Identify which cell holds the provided text, then report its (X, Y) central coordinate. 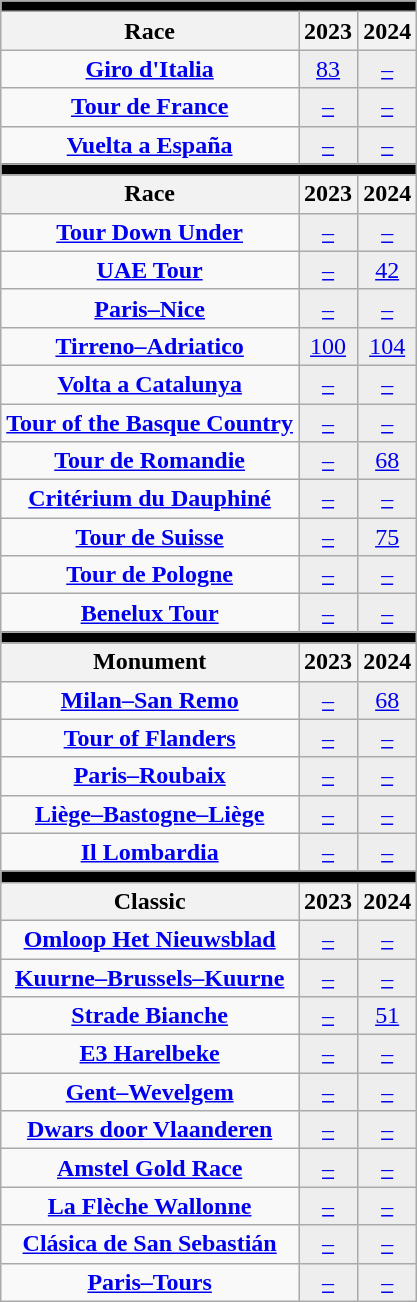
Amstel Gold Race (150, 1168)
83 (328, 69)
Dwars door Vlaanderen (150, 1130)
Tour de France (150, 107)
Gent–Wevelgem (150, 1092)
Classic (150, 901)
51 (388, 1016)
Il Lombardia (150, 852)
Tour de Suisse (150, 537)
100 (328, 346)
104 (388, 346)
E3 Harelbeke (150, 1054)
Tour of Flanders (150, 738)
Vuelta a España (150, 145)
Milan–San Remo (150, 700)
UAE Tour (150, 270)
Paris–Nice (150, 308)
Volta a Catalunya (150, 384)
Tour Down Under (150, 232)
Tour de Pologne (150, 575)
42 (388, 270)
Paris–Tours (150, 1282)
Strade Bianche (150, 1016)
Liège–Bastogne–Liège (150, 814)
Paris–Roubaix (150, 776)
Giro d'Italia (150, 69)
La Flèche Wallonne (150, 1206)
Critérium du Dauphiné (150, 499)
Monument (150, 662)
Tirreno–Adriatico (150, 346)
Omloop Het Nieuwsblad (150, 939)
Benelux Tour (150, 613)
Tour of the Basque Country (150, 423)
Tour de Romandie (150, 461)
75 (388, 537)
Clásica de San Sebastián (150, 1244)
Kuurne–Brussels–Kuurne (150, 977)
